Return (x, y) of the center of cell containing provided text 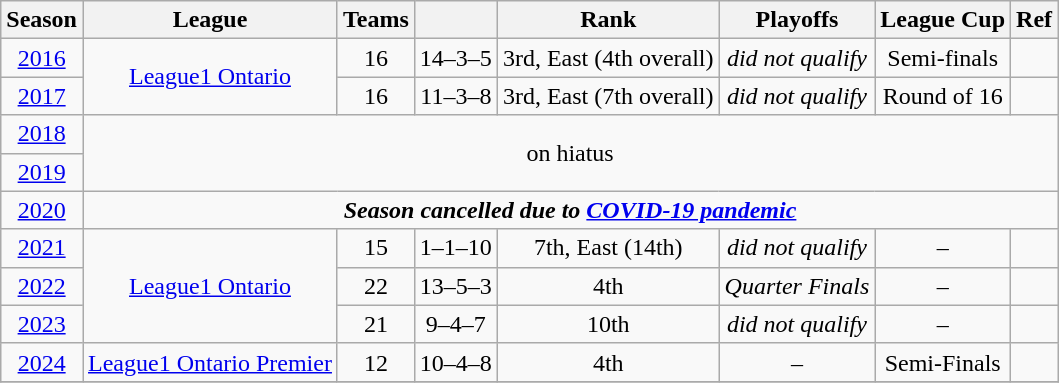
Teams (376, 20)
2019 (42, 172)
3rd, East (7th overall) (608, 96)
Season cancelled due to COVID-19 pandemic (570, 210)
2022 (42, 286)
Playoffs (797, 20)
2024 (42, 362)
10th (608, 324)
2017 (42, 96)
2016 (42, 58)
2021 (42, 248)
14–3–5 (456, 58)
22 (376, 286)
League (210, 20)
2018 (42, 134)
2023 (42, 324)
Round of 16 (943, 96)
League1 Ontario Premier (210, 362)
League Cup (943, 20)
15 (376, 248)
Season (42, 20)
7th, East (14th) (608, 248)
10–4–8 (456, 362)
3rd, East (4th overall) (608, 58)
on hiatus (570, 153)
9–4–7 (456, 324)
Ref (1034, 20)
21 (376, 324)
Semi-finals (943, 58)
13–5–3 (456, 286)
11–3–8 (456, 96)
12 (376, 362)
Semi-Finals (943, 362)
Rank (608, 20)
2020 (42, 210)
Quarter Finals (797, 286)
1–1–10 (456, 248)
